Locate the cell with the specified text and output its (X, Y) center coordinate. 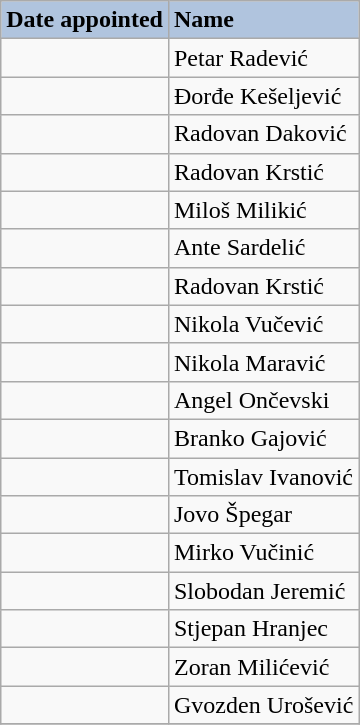
Petar Radević (263, 58)
Nikola Maravić (263, 362)
Ante Sardelić (263, 248)
Radovan Daković (263, 134)
Miloš Milikić (263, 210)
Stjepan Hranjec (263, 629)
Zoran Milićević (263, 667)
Gvozden Urošević (263, 705)
Branko Gajović (263, 438)
Nikola Vučević (263, 324)
Slobodan Jeremić (263, 591)
Đorđe Kešeljević (263, 96)
Tomislav Ivanović (263, 477)
Mirko Vučinić (263, 553)
Angel Ončevski (263, 400)
Name (263, 20)
Jovo Špegar (263, 515)
Date appointed (85, 20)
